Return the (X, Y) coordinate for the center point of the cell that contains the specified text.  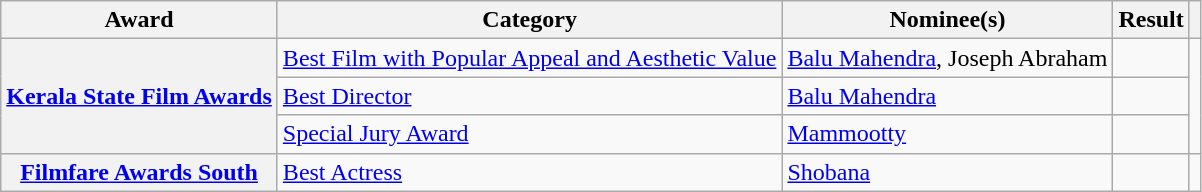
Result (1151, 20)
Award (140, 20)
Filmfare Awards South (140, 172)
Mammootty (948, 134)
Shobana (948, 172)
Category (530, 20)
Special Jury Award (530, 134)
Best Director (530, 96)
Best Actress (530, 172)
Balu Mahendra (948, 96)
Kerala State Film Awards (140, 96)
Nominee(s) (948, 20)
Balu Mahendra, Joseph Abraham (948, 58)
Best Film with Popular Appeal and Aesthetic Value (530, 58)
